Detect which cell encompasses the target text, then output its (x, y) center coordinate. 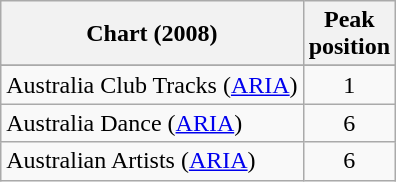
1 (349, 85)
Australia Club Tracks (ARIA) (152, 85)
Peakposition (349, 34)
Australian Artists (ARIA) (152, 161)
Chart (2008) (152, 34)
Australia Dance (ARIA) (152, 123)
